Find where the given text appears and provide that cell's center as [X, Y] coordinate. 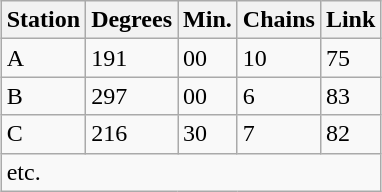
216 [132, 134]
Station [43, 20]
Min. [208, 20]
B [43, 96]
C [43, 134]
7 [278, 134]
297 [132, 96]
Link [350, 20]
A [43, 58]
Chains [278, 20]
6 [278, 96]
10 [278, 58]
30 [208, 134]
82 [350, 134]
191 [132, 58]
Degrees [132, 20]
83 [350, 96]
75 [350, 58]
etc. [191, 172]
